From the cell containing the given text, extract its center point as (x, y) coordinate. 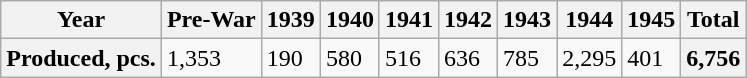
1943 (528, 20)
580 (350, 58)
1941 (408, 20)
1945 (652, 20)
401 (652, 58)
1939 (290, 20)
1940 (350, 20)
1942 (468, 20)
Pre-War (211, 20)
Year (82, 20)
Total (714, 20)
516 (408, 58)
Produced, pcs. (82, 58)
785 (528, 58)
190 (290, 58)
6,756 (714, 58)
636 (468, 58)
1944 (590, 20)
2,295 (590, 58)
1,353 (211, 58)
